From the cell containing the given text, extract its center point as [x, y] coordinate. 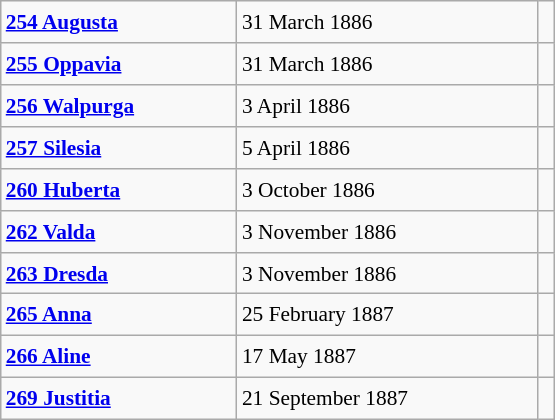
25 February 1887 [388, 315]
3 October 1886 [388, 189]
5 April 1886 [388, 148]
254 Augusta [119, 22]
257 Silesia [119, 148]
3 April 1886 [388, 106]
265 Anna [119, 315]
21 September 1887 [388, 399]
255 Oppavia [119, 64]
17 May 1887 [388, 357]
256 Walpurga [119, 106]
260 Huberta [119, 189]
266 Aline [119, 357]
262 Valda [119, 231]
269 Justitia [119, 399]
263 Dresda [119, 273]
